Provide the [x, y] coordinate of the cell's center where the given text is located.  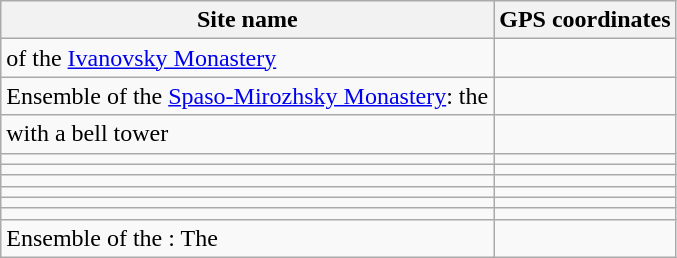
Ensemble of the Spaso-Mirozhsky Monastery: the [248, 96]
of the Ivanovsky Monastery [248, 58]
GPS coordinates [585, 20]
Ensemble of the : The [248, 238]
Site name [248, 20]
with a bell tower [248, 134]
